For the text-containing cell, return its midpoint in [x, y] coordinate format. 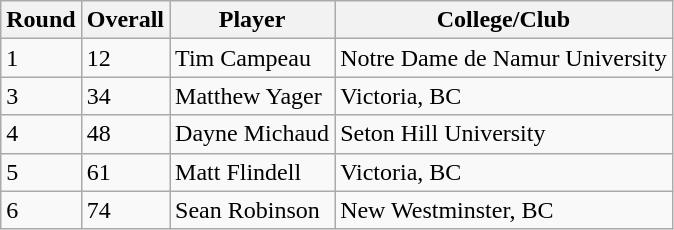
61 [125, 172]
12 [125, 58]
New Westminster, BC [504, 210]
4 [41, 134]
Tim Campeau [252, 58]
3 [41, 96]
Notre Dame de Namur University [504, 58]
Matt Flindell [252, 172]
48 [125, 134]
5 [41, 172]
Seton Hill University [504, 134]
Overall [125, 20]
6 [41, 210]
Sean Robinson [252, 210]
Dayne Michaud [252, 134]
Player [252, 20]
Round [41, 20]
74 [125, 210]
College/Club [504, 20]
Matthew Yager [252, 96]
34 [125, 96]
1 [41, 58]
